Output the (x, y) coordinate of the center of the cell containing the given text.  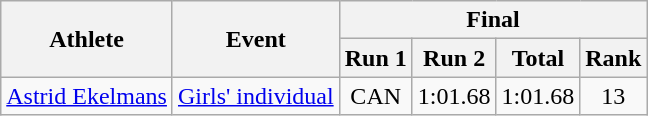
Total (538, 58)
Girls' individual (256, 96)
CAN (376, 96)
Event (256, 39)
Astrid Ekelmans (87, 96)
Rank (614, 58)
Run 2 (454, 58)
Final (493, 20)
Run 1 (376, 58)
13 (614, 96)
Athlete (87, 39)
